Return (x, y) of the center of cell containing provided text 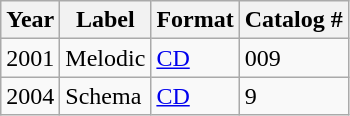
Schema (106, 96)
Catalog # (294, 20)
Label (106, 20)
9 (294, 96)
2001 (30, 58)
Melodic (106, 58)
Format (195, 20)
2004 (30, 96)
009 (294, 58)
Year (30, 20)
